Output the (x, y) coordinate of the center of the cell containing the given text.  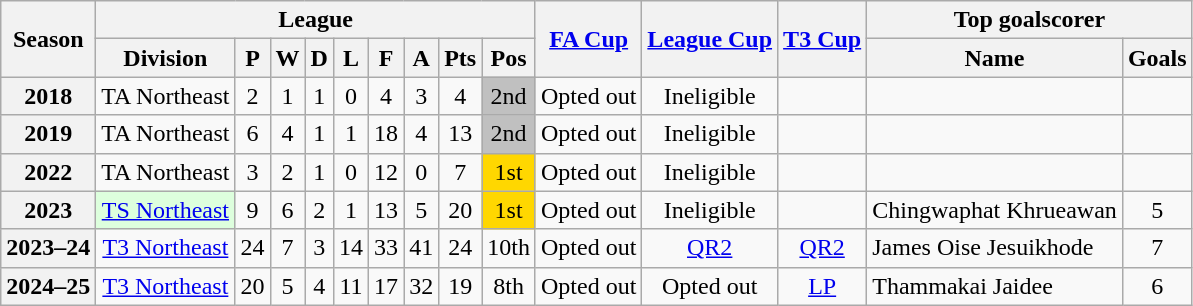
D (319, 58)
2022 (48, 172)
League Cup (710, 39)
LP (822, 286)
James Oise Jesuikhode (995, 248)
Goals (1157, 58)
2019 (48, 134)
W (288, 58)
FA Cup (588, 39)
T3 Cup (822, 39)
33 (386, 248)
18 (386, 134)
League (316, 20)
8th (509, 286)
9 (252, 210)
2023 (48, 210)
Season (48, 39)
41 (422, 248)
Pts (460, 58)
32 (422, 286)
Pos (509, 58)
2024–25 (48, 286)
L (350, 58)
19 (460, 286)
A (422, 58)
14 (350, 248)
2023–24 (48, 248)
Top goalscorer (1030, 20)
TS Northeast (166, 210)
2018 (48, 96)
P (252, 58)
11 (350, 286)
Name (995, 58)
Division (166, 58)
10th (509, 248)
Chingwaphat Khrueawan (995, 210)
F (386, 58)
Thammakai Jaidee (995, 286)
17 (386, 286)
12 (386, 172)
